Return the [x, y] coordinate for the center point of the cell that contains the specified text.  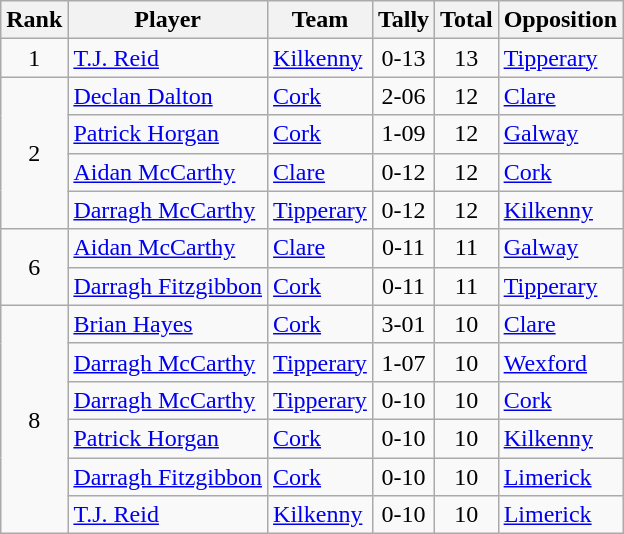
Wexford [560, 362]
Total [467, 20]
1-07 [403, 362]
0-13 [403, 58]
Player [168, 20]
1-09 [403, 134]
Opposition [560, 20]
8 [34, 419]
Team [320, 20]
3-01 [403, 324]
Rank [34, 20]
Tally [403, 20]
13 [467, 58]
6 [34, 267]
Brian Hayes [168, 324]
2-06 [403, 96]
Declan Dalton [168, 96]
2 [34, 153]
1 [34, 58]
